Find where the given text appears and provide that cell's center as (X, Y) coordinate. 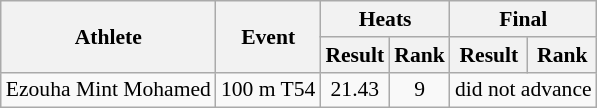
21.43 (354, 90)
100 m T54 (268, 90)
Ezouha Mint Mohamed (108, 90)
Heats (384, 19)
Final (524, 19)
9 (420, 90)
Athlete (108, 36)
Event (268, 36)
did not advance (524, 90)
